Provide the [X, Y] coordinate of the cell's center where the given text is located.  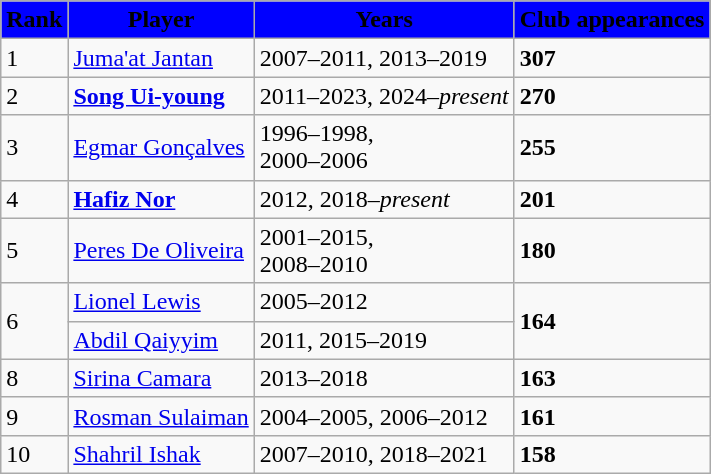
1 [34, 58]
8 [34, 378]
270 [612, 96]
Rosman Sulaiman [161, 416]
Abdil Qaiyyim [161, 340]
5 [34, 250]
201 [612, 199]
158 [612, 454]
2011–2023, 2024–present [384, 96]
2001–2015,2008–2010 [384, 250]
Peres De Oliveira [161, 250]
Song Ui-young [161, 96]
2 [34, 96]
255 [612, 148]
307 [612, 58]
Rank [34, 20]
Club appearances [612, 20]
Years [384, 20]
Sirina Camara [161, 378]
4 [34, 199]
2012, 2018–present [384, 199]
Player [161, 20]
161 [612, 416]
Juma'at Jantan [161, 58]
2007–2011, 2013–2019 [384, 58]
10 [34, 454]
163 [612, 378]
Egmar Gonçalves [161, 148]
6 [34, 321]
Hafiz Nor [161, 199]
Lionel Lewis [161, 302]
2013–2018 [384, 378]
180 [612, 250]
3 [34, 148]
9 [34, 416]
2005–2012 [384, 302]
Shahril Ishak [161, 454]
2011, 2015–2019 [384, 340]
2007–2010, 2018–2021 [384, 454]
164 [612, 321]
2004–2005, 2006–2012 [384, 416]
1996–1998,2000–2006 [384, 148]
